Output the [x, y] coordinate of the center of the cell containing the given text.  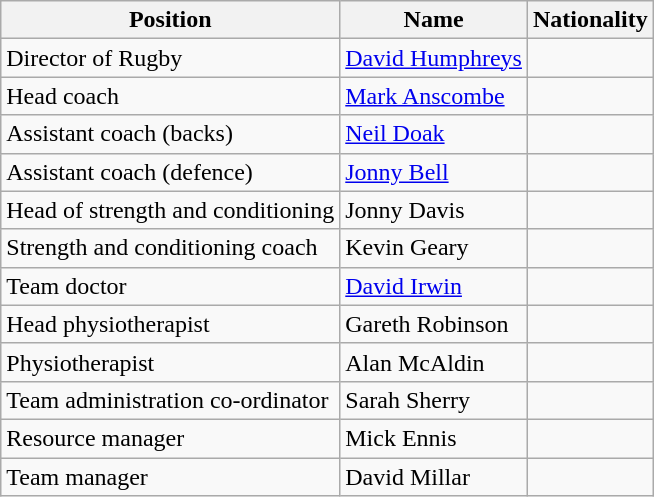
Neil Doak [434, 134]
Team doctor [170, 286]
David Irwin [434, 286]
Position [170, 20]
Physiotherapist [170, 362]
Assistant coach (backs) [170, 134]
Nationality [590, 20]
David Millar [434, 477]
Head physiotherapist [170, 324]
Jonny Bell [434, 172]
David Humphreys [434, 58]
Gareth Robinson [434, 324]
Kevin Geary [434, 248]
Director of Rugby [170, 58]
Head of strength and conditioning [170, 210]
Mark Anscombe [434, 96]
Team manager [170, 477]
Team administration co-ordinator [170, 400]
Alan McAldin [434, 362]
Resource manager [170, 438]
Sarah Sherry [434, 400]
Mick Ennis [434, 438]
Strength and conditioning coach [170, 248]
Assistant coach (defence) [170, 172]
Name [434, 20]
Jonny Davis [434, 210]
Head coach [170, 96]
